Capture the cell that displays the provided text and extract its [X, Y] central coordinate. 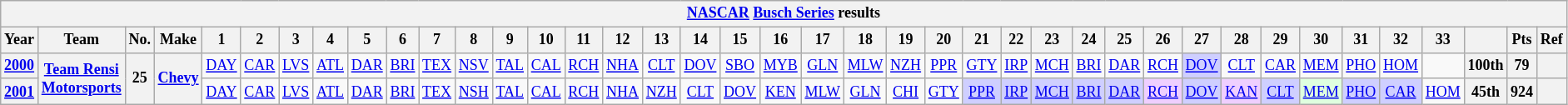
23 [1053, 40]
CHI [906, 92]
1 [222, 40]
26 [1163, 40]
No. [140, 40]
30 [1321, 40]
Pts [1522, 40]
2001 [20, 92]
32 [1401, 40]
24 [1089, 40]
33 [1442, 40]
13 [661, 40]
15 [740, 40]
Chevy [178, 78]
2000 [20, 65]
8 [473, 40]
9 [510, 40]
NSV [473, 65]
79 [1522, 65]
100th [1486, 65]
7 [437, 40]
Ref [1551, 40]
18 [864, 40]
14 [700, 40]
Year [20, 40]
20 [943, 40]
Team [82, 40]
4 [331, 40]
21 [982, 40]
11 [584, 40]
6 [403, 40]
Team Rensi Motorsports [82, 78]
28 [1242, 40]
3 [296, 40]
12 [623, 40]
MYB [780, 65]
924 [1522, 92]
SBO [740, 65]
31 [1361, 40]
2 [260, 40]
27 [1202, 40]
NASCAR Busch Series results [784, 13]
45th [1486, 92]
NSH [473, 92]
17 [823, 40]
Make [178, 40]
29 [1281, 40]
KAN [1242, 92]
22 [1016, 40]
KEN [780, 92]
16 [780, 40]
19 [906, 40]
5 [366, 40]
10 [546, 40]
